Identify which cell holds the provided text, then report its [x, y] central coordinate. 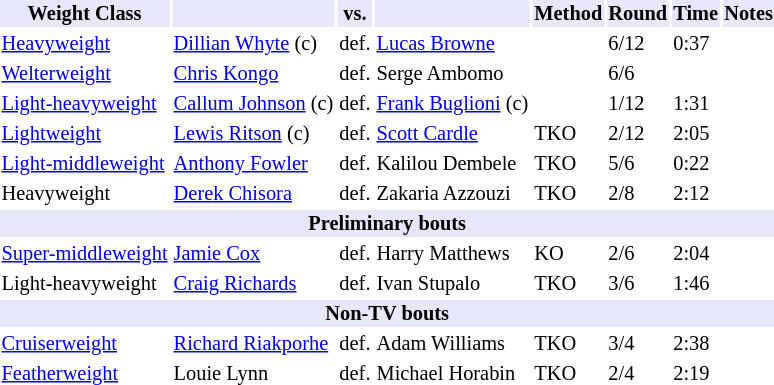
Lucas Browne [452, 44]
2:05 [696, 134]
Adam Williams [452, 344]
3/4 [638, 344]
5/6 [638, 164]
Richard Riakporhe [254, 344]
KO [568, 254]
Method [568, 14]
2/6 [638, 254]
Time [696, 14]
Cruiserweight [84, 344]
Callum Johnson (c) [254, 104]
Craig Richards [254, 284]
2:38 [696, 344]
Round [638, 14]
Anthony Fowler [254, 164]
vs. [355, 14]
2/8 [638, 194]
1:46 [696, 284]
Kalilou Dembele [452, 164]
Weight Class [84, 14]
2:04 [696, 254]
1/12 [638, 104]
0:37 [696, 44]
Harry Matthews [452, 254]
Scott Cardle [452, 134]
Non-TV bouts [387, 314]
Serge Ambomo [452, 74]
Derek Chisora [254, 194]
Light-middleweight [84, 164]
Zakaria Azzouzi [452, 194]
Dillian Whyte (c) [254, 44]
6/6 [638, 74]
Super-middleweight [84, 254]
Preliminary bouts [387, 224]
Lewis Ritson (c) [254, 134]
Jamie Cox [254, 254]
Frank Buglioni (c) [452, 104]
Chris Kongo [254, 74]
2:12 [696, 194]
0:22 [696, 164]
3/6 [638, 284]
2/12 [638, 134]
Welterweight [84, 74]
6/12 [638, 44]
Lightweight [84, 134]
1:31 [696, 104]
Ivan Stupalo [452, 284]
